Provide the [x, y] coordinate of the cell's center where the given text is located.  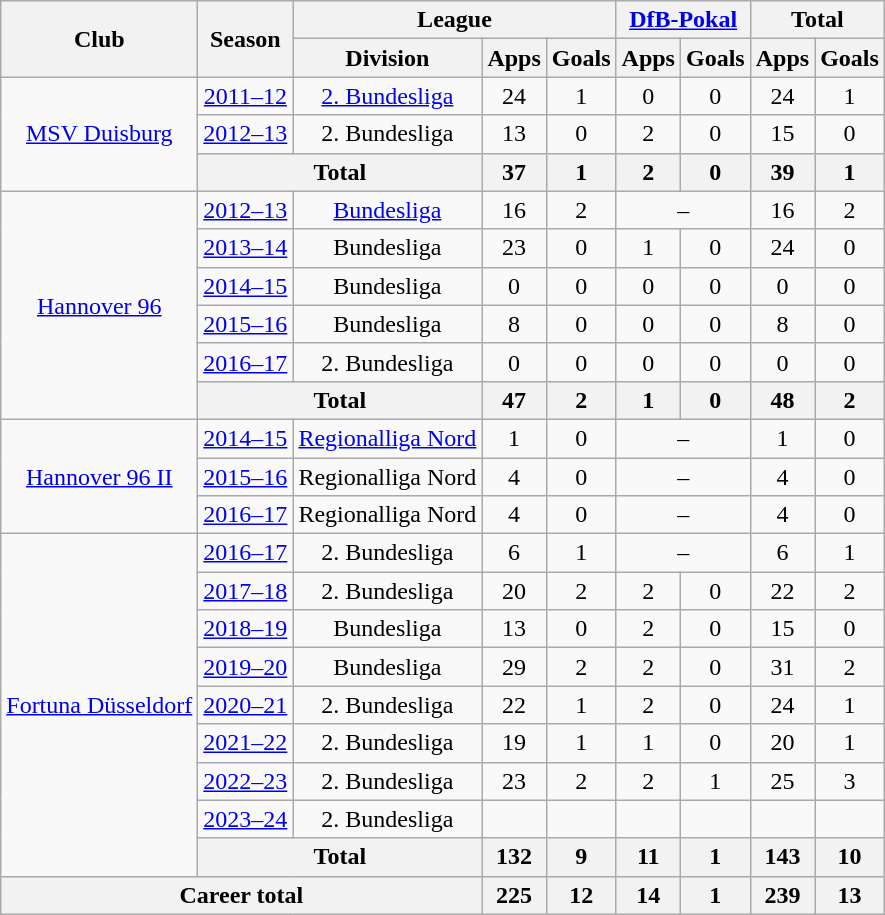
3 [850, 781]
DfB-Pokal [683, 20]
37 [514, 172]
2023–24 [246, 819]
League [454, 20]
Hannover 96 [100, 305]
48 [782, 400]
12 [581, 895]
2018–19 [246, 629]
Fortuna Düsseldorf [100, 706]
2019–20 [246, 667]
47 [514, 400]
2021–22 [246, 743]
Division [388, 58]
225 [514, 895]
MSV Duisburg [100, 134]
2013–14 [246, 248]
2022–23 [246, 781]
31 [782, 667]
10 [850, 857]
19 [514, 743]
Career total [242, 895]
2011–12 [246, 96]
239 [782, 895]
25 [782, 781]
Hannover 96 II [100, 476]
29 [514, 667]
39 [782, 172]
Club [100, 39]
132 [514, 857]
2017–18 [246, 591]
9 [581, 857]
2020–21 [246, 705]
143 [782, 857]
14 [648, 895]
Season [246, 39]
11 [648, 857]
